Extract the [x, y] coordinate from the center of the cell holding the provided text.  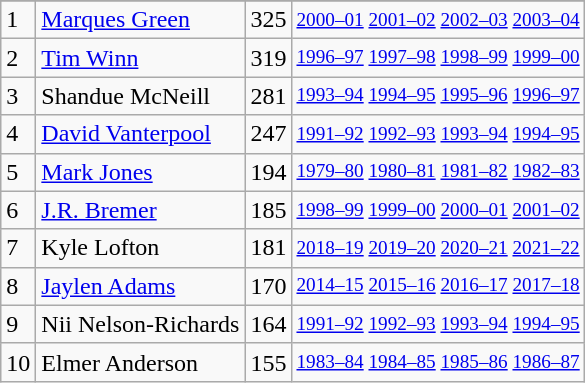
6 [18, 210]
185 [268, 210]
Shandue McNeill [140, 96]
281 [268, 96]
1983–84 1984–85 1985–86 1986–87 [438, 362]
4 [18, 134]
194 [268, 172]
247 [268, 134]
Elmer Anderson [140, 362]
10 [18, 362]
Tim Winn [140, 58]
2014–15 2015–16 2016–17 2017–18 [438, 286]
Kyle Lofton [140, 248]
325 [268, 20]
David Vanterpool [140, 134]
2018–19 2019–20 2020–21 2021–22 [438, 248]
181 [268, 248]
7 [18, 248]
319 [268, 58]
9 [18, 324]
1993–94 1994–95 1995–96 1996–97 [438, 96]
8 [18, 286]
2000–01 2001–02 2002–03 2003–04 [438, 20]
155 [268, 362]
Mark Jones [140, 172]
164 [268, 324]
2 [18, 58]
1996–97 1997–98 1998–99 1999–00 [438, 58]
Marques Green [140, 20]
170 [268, 286]
1998–99 1999–00 2000–01 2001–02 [438, 210]
5 [18, 172]
J.R. Bremer [140, 210]
Jaylen Adams [140, 286]
1 [18, 20]
Nii Nelson-Richards [140, 324]
1979–80 1980–81 1981–82 1982–83 [438, 172]
3 [18, 96]
